Output the (X, Y) coordinate of the center of the cell containing the given text.  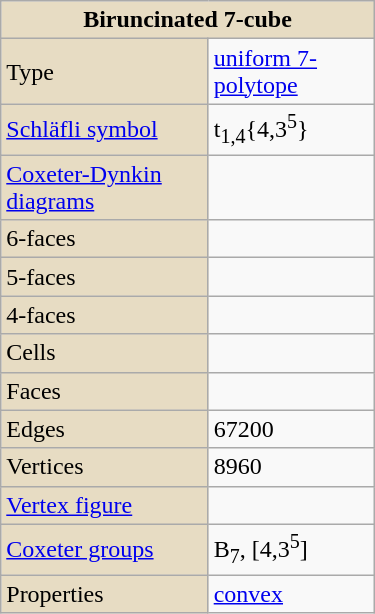
Edges (104, 429)
4-faces (104, 315)
Faces (104, 391)
Vertex figure (104, 505)
Coxeter groups (104, 550)
8960 (291, 467)
convex (291, 594)
Coxeter-Dynkin diagrams (104, 188)
67200 (291, 429)
Biruncinated 7-cube (188, 20)
Vertices (104, 467)
Schläfli symbol (104, 130)
t1,4{4,35} (291, 130)
B7, [4,35] (291, 550)
6-faces (104, 239)
uniform 7-polytope (291, 72)
Cells (104, 353)
Properties (104, 594)
Type (104, 72)
5-faces (104, 277)
